Identify which cell holds the provided text, then report its (x, y) central coordinate. 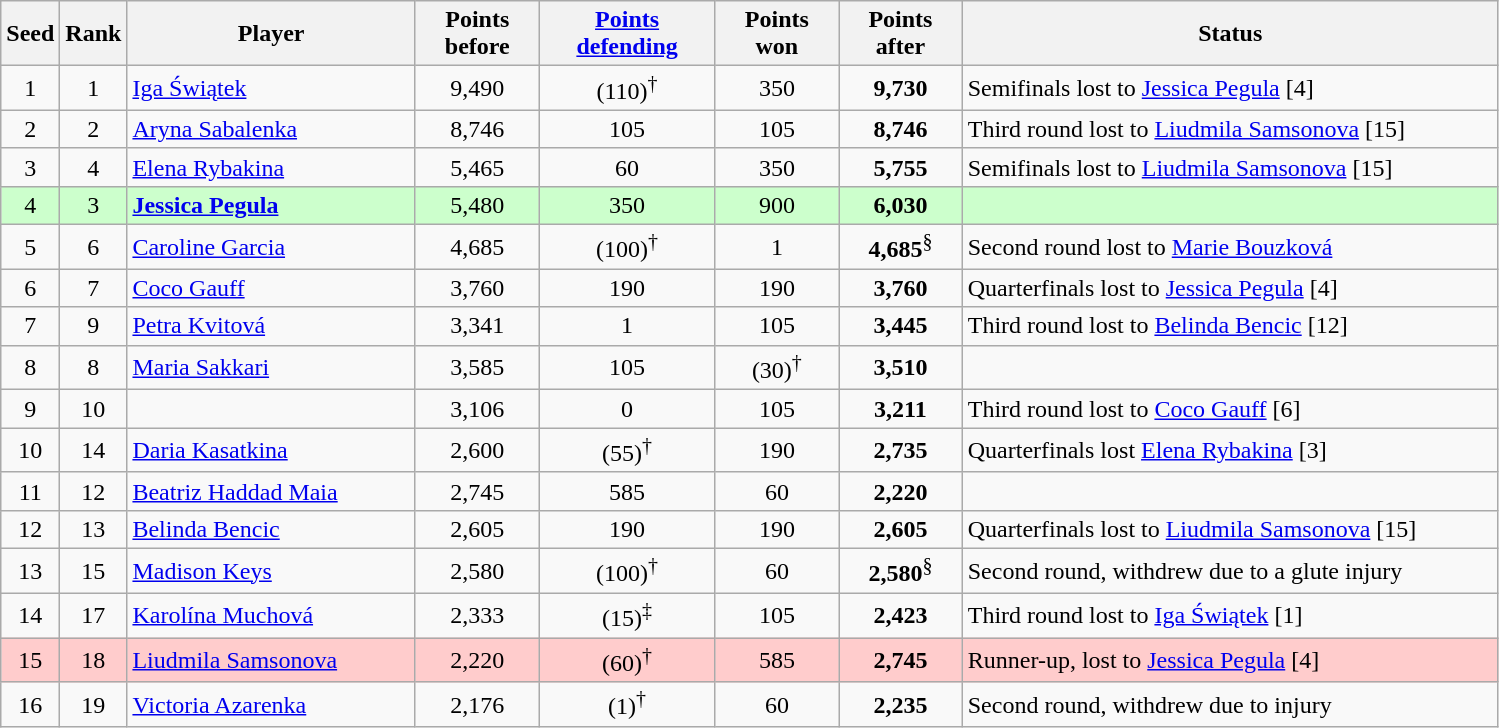
3,106 (477, 409)
Madison Keys (272, 572)
Petra Kvitová (272, 326)
900 (777, 205)
19 (94, 704)
Beatriz Haddad Maia (272, 491)
Semifinals lost to Jessica Pegula [4] (1230, 88)
Victoria Azarenka (272, 704)
(60)† (627, 660)
Runner-up, lost to Jessica Pegula [4] (1230, 660)
5,755 (901, 167)
2,735 (901, 450)
3,510 (901, 368)
4,685 (477, 248)
4,685§ (901, 248)
(55)† (627, 450)
9,490 (477, 88)
16 (30, 704)
2,235 (901, 704)
Liudmila Samsonova (272, 660)
Daria Kasatkina (272, 450)
5,480 (477, 205)
Belinda Bencic (272, 529)
2,176 (477, 704)
Semifinals lost to Liudmila Samsonova [15] (1230, 167)
Player (272, 34)
Quarterfinals lost to Jessica Pegula [4] (1230, 288)
Karolína Muchová (272, 616)
Points won (777, 34)
9,730 (901, 88)
3,211 (901, 409)
(30)† (777, 368)
6,030 (901, 205)
Status (1230, 34)
2,580 (477, 572)
Quarterfinals lost to Liudmila Samsonova [15] (1230, 529)
Third round lost to Belinda Bencic [12] (1230, 326)
5,465 (477, 167)
2,580§ (901, 572)
Iga Świątek (272, 88)
(110)† (627, 88)
Coco Gauff (272, 288)
Points before (477, 34)
Seed (30, 34)
Points after (901, 34)
17 (94, 616)
Rank (94, 34)
3,341 (477, 326)
Second round, withdrew due to injury (1230, 704)
Third round lost to Iga Świątek [1] (1230, 616)
2,423 (901, 616)
Second round lost to Marie Bouzková (1230, 248)
Third round lost to Liudmila Samsonova [15] (1230, 129)
18 (94, 660)
5 (30, 248)
Points defending (627, 34)
Third round lost to Coco Gauff [6] (1230, 409)
Elena Rybakina (272, 167)
3,445 (901, 326)
2,600 (477, 450)
Maria Sakkari (272, 368)
Second round, withdrew due to a glute injury (1230, 572)
(1)† (627, 704)
0 (627, 409)
Caroline Garcia (272, 248)
(15)‡ (627, 616)
2,333 (477, 616)
Quarterfinals lost Elena Rybakina [3] (1230, 450)
11 (30, 491)
Aryna Sabalenka (272, 129)
3,585 (477, 368)
Jessica Pegula (272, 205)
